Determine the (X, Y) coordinate at the center of the cell enclosing the given text.  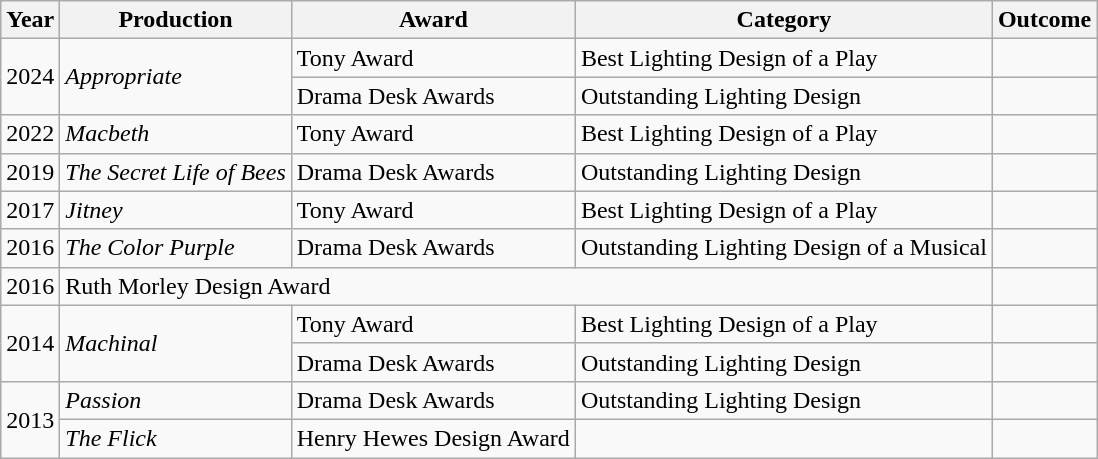
The Secret Life of Bees (176, 172)
2014 (30, 343)
2022 (30, 134)
Henry Hewes Design Award (433, 438)
Passion (176, 400)
Production (176, 20)
Outstanding Lighting Design of a Musical (784, 248)
Year (30, 20)
2013 (30, 419)
2019 (30, 172)
Appropriate (176, 77)
Macbeth (176, 134)
The Flick (176, 438)
2017 (30, 210)
Machinal (176, 343)
The Color Purple (176, 248)
Ruth Morley Design Award (526, 286)
2024 (30, 77)
Jitney (176, 210)
Award (433, 20)
Category (784, 20)
Outcome (1044, 20)
